From the cell containing the given text, extract its center point as [x, y] coordinate. 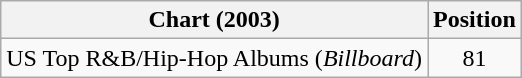
US Top R&B/Hip-Hop Albums (Billboard) [214, 58]
Chart (2003) [214, 20]
81 [475, 58]
Position [475, 20]
